Return (X, Y) of the center of cell containing provided text 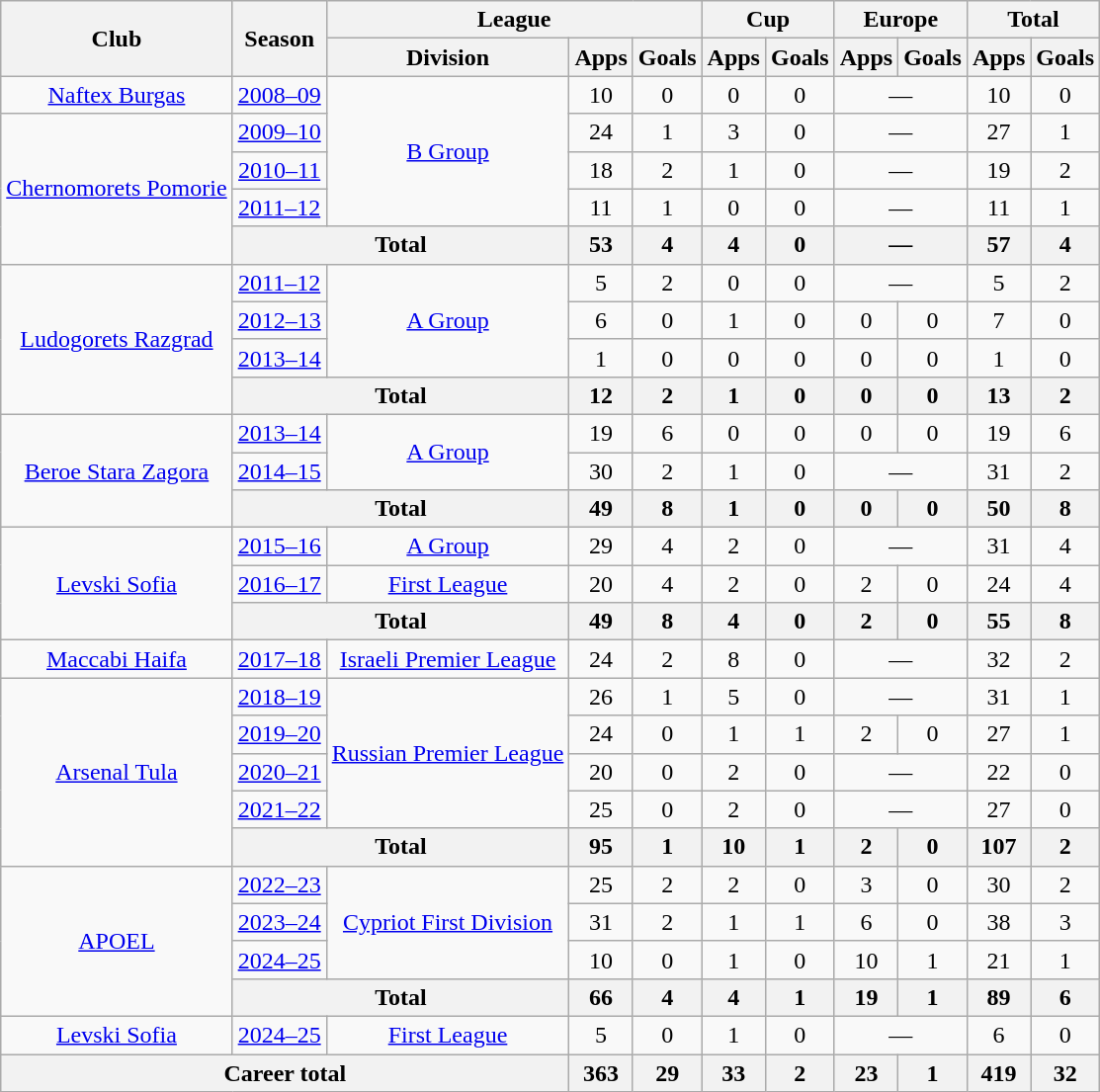
21 (998, 960)
2021–22 (279, 809)
95 (601, 847)
38 (998, 922)
Division (448, 57)
2016–17 (279, 584)
2020–21 (279, 772)
Club (117, 39)
2019–20 (279, 734)
13 (998, 395)
Cup (768, 20)
57 (998, 245)
2009–10 (279, 132)
2010–11 (279, 170)
2015–16 (279, 546)
2012–13 (279, 320)
League (514, 20)
89 (998, 997)
2022–23 (279, 884)
12 (601, 395)
2014–15 (279, 471)
33 (733, 1072)
7 (998, 320)
23 (866, 1072)
Russian Premier League (448, 753)
2018–19 (279, 697)
50 (998, 509)
Naftex Burgas (117, 95)
22 (998, 772)
Israeli Premier League (448, 659)
Arsenal Tula (117, 772)
26 (601, 697)
APOEL (117, 941)
Beroe Stara Zagora (117, 470)
Career total (285, 1072)
Maccabi Haifa (117, 659)
Chernomorets Pomorie (117, 189)
363 (601, 1072)
419 (998, 1072)
66 (601, 997)
18 (601, 170)
2008–09 (279, 95)
107 (998, 847)
2017–18 (279, 659)
55 (998, 622)
53 (601, 245)
Cypriot First Division (448, 922)
Europe (900, 20)
B Group (448, 151)
2023–24 (279, 922)
Season (279, 39)
Ludogorets Razgrad (117, 339)
